From the cell containing the given text, extract its center point as (X, Y) coordinate. 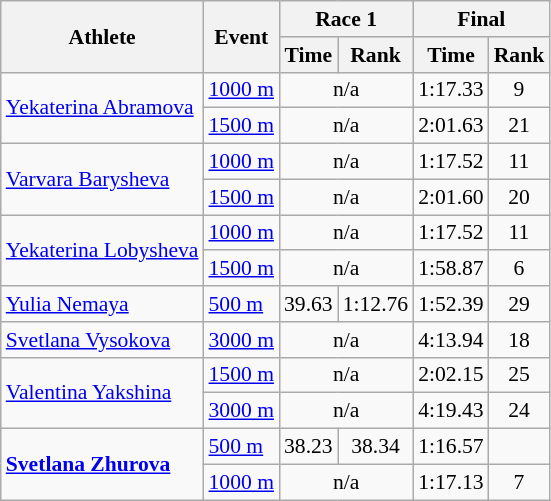
9 (520, 90)
Varvara Barysheva (102, 180)
4:19.43 (450, 411)
Final (481, 19)
39.63 (308, 304)
1:12.76 (376, 304)
1:16.57 (450, 447)
Svetlana Zhurova (102, 464)
Athlete (102, 36)
1:52.39 (450, 304)
Yekaterina Lobysheva (102, 250)
20 (520, 197)
Race 1 (346, 19)
1:17.13 (450, 482)
2:02.15 (450, 375)
Valentina Yakshina (102, 392)
2:01.63 (450, 126)
1:17.33 (450, 90)
25 (520, 375)
6 (520, 269)
21 (520, 126)
4:13.94 (450, 340)
Yulia Nemaya (102, 304)
29 (520, 304)
Yekaterina Abramova (102, 108)
Event (242, 36)
38.34 (376, 447)
2:01.60 (450, 197)
1:58.87 (450, 269)
18 (520, 340)
24 (520, 411)
38.23 (308, 447)
7 (520, 482)
Svetlana Vysokova (102, 340)
